Search for the cell housing the specified text and yield its [x, y] center coordinate. 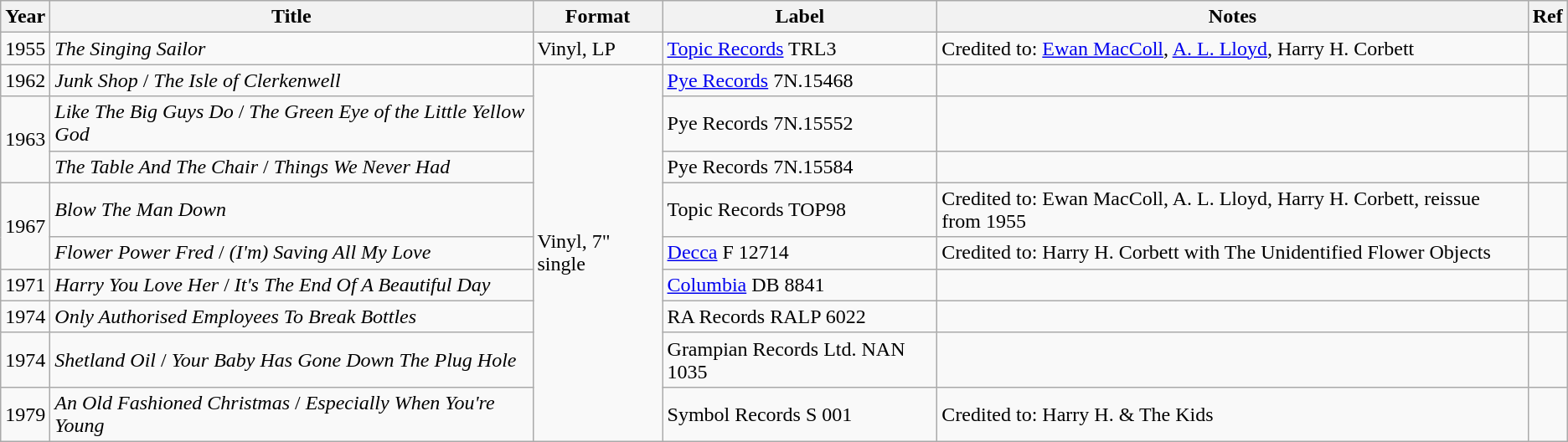
Like The Big Guys Do / The Green Eye of the Little Yellow God [291, 124]
1971 [25, 285]
1955 [25, 49]
Columbia DB 8841 [800, 285]
Decca F 12714 [800, 253]
Label [800, 17]
Credited to: Harry H. & The Kids [1233, 414]
Pye Records 7N.15552 [800, 124]
Credited to: Ewan MacColl, A. L. Lloyd, Harry H. Corbett [1233, 49]
The Table And The Chair / Things We Never Had [291, 167]
Topic Records TRL3 [800, 49]
Credited to: Harry H. Corbett with The Unidentified Flower Objects [1233, 253]
An Old Fashioned Christmas / Especially When You're Young [291, 414]
Only Authorised Employees To Break Bottles [291, 316]
Topic Records TOP98 [800, 209]
Year [25, 17]
1963 [25, 139]
1967 [25, 226]
1979 [25, 414]
Format [598, 17]
Shetland Oil / Your Baby Has Gone Down The Plug Hole [291, 360]
Vinyl, LP [598, 49]
Blow The Man Down [291, 209]
Symbol Records S 001 [800, 414]
Title [291, 17]
Junk Shop / The Isle of Clerkenwell [291, 80]
1962 [25, 80]
The Singing Sailor [291, 49]
Pye Records 7N.15468 [800, 80]
Ref [1548, 17]
Pye Records 7N.15584 [800, 167]
Harry You Love Her / It's The End Of A Beautiful Day [291, 285]
Credited to: Ewan MacColl, A. L. Lloyd, Harry H. Corbett, reissue from 1955 [1233, 209]
Grampian Records Ltd. NAN 1035 [800, 360]
Notes [1233, 17]
RA Records RALP 6022 [800, 316]
Flower Power Fred / (I'm) Saving All My Love [291, 253]
Vinyl, 7" single [598, 253]
